Extract the [x, y] coordinate from the center of the cell holding the provided text.  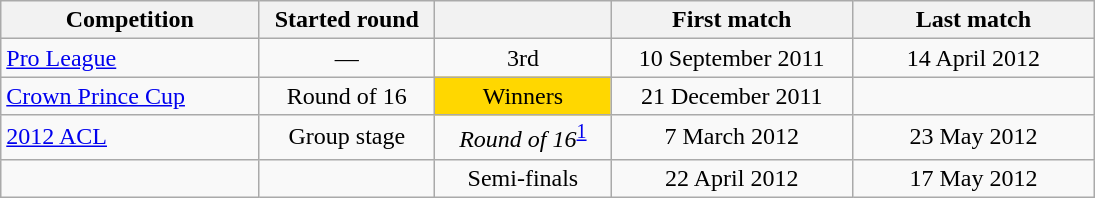
Semi-finals [523, 178]
Winners [523, 96]
— [347, 58]
3rd [523, 58]
Pro League [130, 58]
Last match [974, 20]
17 May 2012 [974, 178]
22 April 2012 [732, 178]
14 April 2012 [974, 58]
23 May 2012 [974, 138]
Round of 161 [523, 138]
Competition [130, 20]
Crown Prince Cup [130, 96]
First match [732, 20]
2012 ACL [130, 138]
Round of 16 [347, 96]
21 December 2011 [732, 96]
10 September 2011 [732, 58]
Group stage [347, 138]
7 March 2012 [732, 138]
Started round [347, 20]
